Locate the cell with the specified text and output its (x, y) center coordinate. 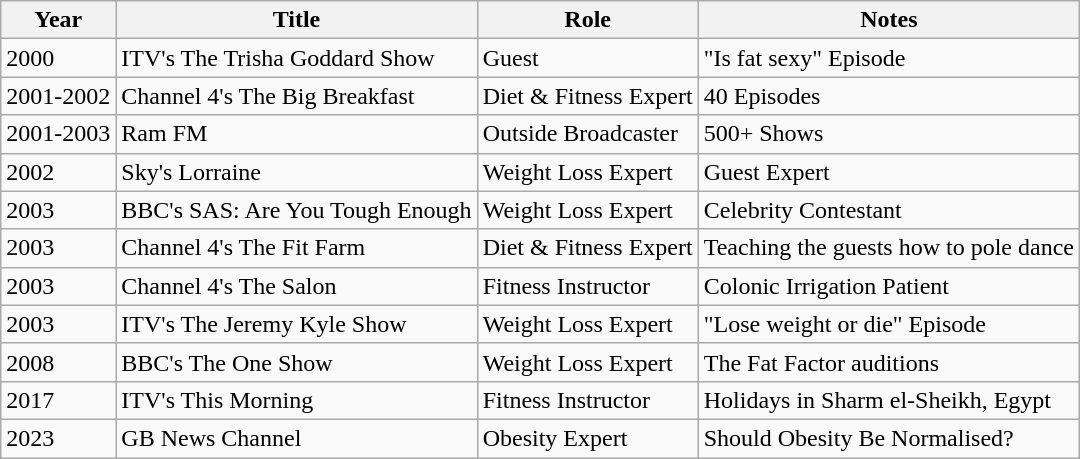
2000 (58, 58)
Obesity Expert (588, 438)
GB News Channel (296, 438)
2001-2003 (58, 134)
Channel 4's The Salon (296, 286)
Celebrity Contestant (888, 210)
The Fat Factor auditions (888, 362)
Guest Expert (888, 172)
Title (296, 20)
"Is fat sexy" Episode (888, 58)
Role (588, 20)
Teaching the guests how to pole dance (888, 248)
BBC's SAS: Are You Tough Enough (296, 210)
Channel 4's The Fit Farm (296, 248)
Ram FM (296, 134)
Outside Broadcaster (588, 134)
Should Obesity Be Normalised? (888, 438)
BBC's The One Show (296, 362)
Channel 4's The Big Breakfast (296, 96)
500+ Shows (888, 134)
Guest (588, 58)
ITV's The Trisha Goddard Show (296, 58)
Holidays in Sharm el-Sheikh, Egypt (888, 400)
Colonic Irrigation Patient (888, 286)
2023 (58, 438)
2008 (58, 362)
"Lose weight or die" Episode (888, 324)
40 Episodes (888, 96)
ITV's This Morning (296, 400)
2001-2002 (58, 96)
Year (58, 20)
2002 (58, 172)
2017 (58, 400)
ITV's The Jeremy Kyle Show (296, 324)
Notes (888, 20)
Sky's Lorraine (296, 172)
